Scan for the cell matching the given text and deliver its [X, Y] coordinate at center. 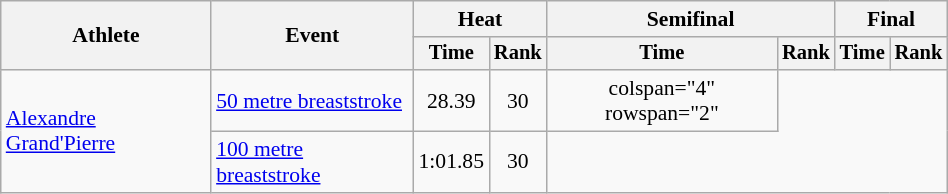
28.39 [452, 100]
Alexandre Grand'Pierre [106, 131]
1:01.85 [452, 162]
Heat [480, 19]
Athlete [106, 36]
50 metre breaststroke [312, 100]
Event [312, 36]
Final [892, 19]
Semifinal [691, 19]
colspan="4" rowspan="2" [662, 100]
100 metre breaststroke [312, 162]
